Find where the given text appears and provide that cell's center as (x, y) coordinate. 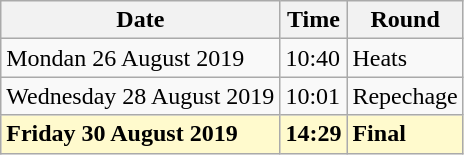
Final (405, 134)
Repechage (405, 96)
Heats (405, 58)
Time (314, 20)
Friday 30 August 2019 (140, 134)
14:29 (314, 134)
10:40 (314, 58)
Wednesday 28 August 2019 (140, 96)
Date (140, 20)
Round (405, 20)
Mondan 26 August 2019 (140, 58)
10:01 (314, 96)
